Provide the (x, y) coordinate of the cell's center where the given text is located.  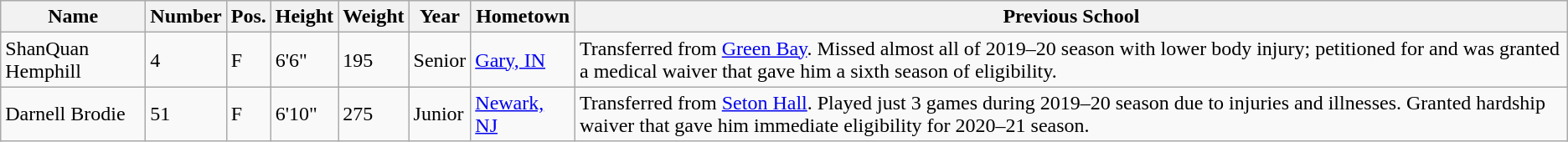
6'6" (304, 60)
Previous School (1072, 17)
Pos. (248, 17)
Name (74, 17)
Weight (374, 17)
51 (186, 114)
ShanQuan Hemphill (74, 60)
6'10" (304, 114)
Number (186, 17)
275 (374, 114)
Year (440, 17)
Darnell Brodie (74, 114)
Senior (440, 60)
Hometown (523, 17)
Gary, IN (523, 60)
Junior (440, 114)
Height (304, 17)
Newark, NJ (523, 114)
195 (374, 60)
4 (186, 60)
